Pinpoint the cell where the given text exists, returning its (X, Y) midpoint coordinate. 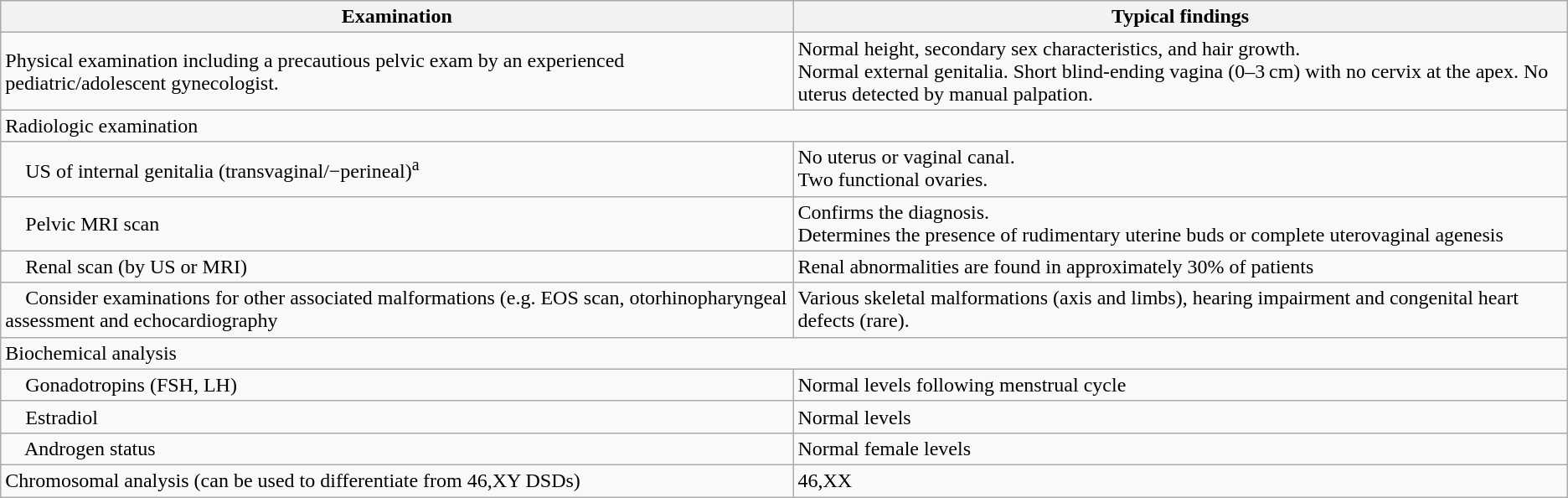
Radiologic examination (784, 126)
46,XX (1180, 480)
Consider examinations for other associated malformations (e.g. EOS scan, otorhinopharyngeal assessment and echocardiography (397, 310)
Renal scan (by US or MRI) (397, 267)
Renal abnormalities are found in approximately 30% of patients (1180, 267)
US of internal genitalia (transvaginal/−perineal)a (397, 169)
Normal levels following menstrual cycle (1180, 385)
Chromosomal analysis (can be used to differentiate from 46,XY DSDs) (397, 480)
Confirms the diagnosis.Determines the presence of rudimentary uterine buds or complete uterovaginal agenesis (1180, 223)
Physical examination including a precautious pelvic exam by an experienced pediatric/adolescent gynecologist. (397, 71)
Various skeletal malformations (axis and limbs), hearing impairment and congenital heart defects (rare). (1180, 310)
Biochemical analysis (784, 353)
No uterus or vaginal canal.Two functional ovaries. (1180, 169)
Androgen status (397, 449)
Gonadotropins (FSH, LH) (397, 385)
Normal female levels (1180, 449)
Pelvic MRI scan (397, 223)
Examination (397, 17)
Estradiol (397, 417)
Typical findings (1180, 17)
Normal levels (1180, 417)
